Provide the [x, y] coordinate of the cell's center where the given text is located.  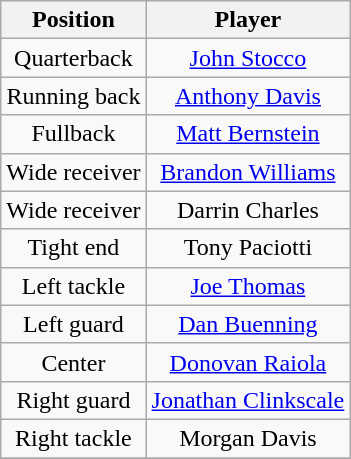
Running back [74, 96]
Position [74, 20]
Brandon Williams [248, 172]
Quarterback [74, 58]
Morgan Davis [248, 438]
Left tackle [74, 286]
Right tackle [74, 438]
Tight end [74, 248]
Matt Bernstein [248, 134]
Tony Paciotti [248, 248]
Joe Thomas [248, 286]
Left guard [74, 324]
Jonathan Clinkscale [248, 400]
Dan Buenning [248, 324]
Anthony Davis [248, 96]
Fullback [74, 134]
Donovan Raiola [248, 362]
John Stocco [248, 58]
Right guard [74, 400]
Center [74, 362]
Darrin Charles [248, 210]
Player [248, 20]
